Capture the cell that displays the provided text and extract its (x, y) central coordinate. 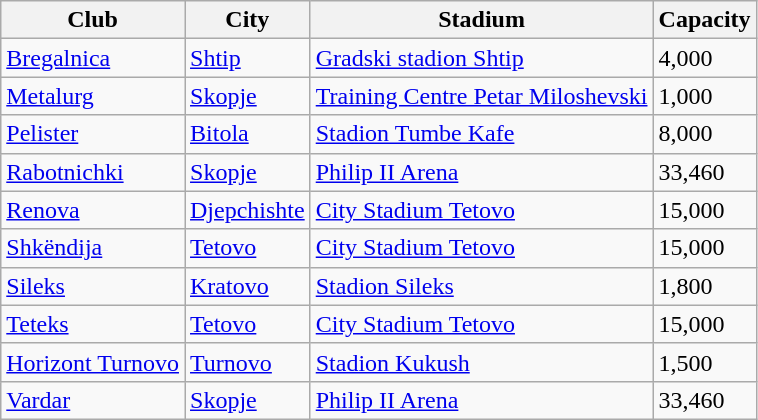
Djepchishte (247, 210)
Stadion Sileks (482, 286)
Capacity (704, 20)
Kratovo (247, 286)
Sileks (93, 286)
Rabotnichki (93, 172)
Bitola (247, 134)
1,500 (704, 362)
Renova (93, 210)
1,800 (704, 286)
Teteks (93, 324)
City (247, 20)
Metalurg (93, 96)
Shtip (247, 58)
Stadion Tumbe Kafe (482, 134)
Turnovo (247, 362)
Pelister (93, 134)
4,000 (704, 58)
Stadium (482, 20)
Shkëndija (93, 248)
Club (93, 20)
Bregalnica (93, 58)
Training Centre Petar Miloshevski (482, 96)
Stadion Kukush (482, 362)
Vardar (93, 400)
1,000 (704, 96)
Gradski stadion Shtip (482, 58)
Horizont Turnovo (93, 362)
8,000 (704, 134)
